Return (X, Y) of the center of cell containing provided text 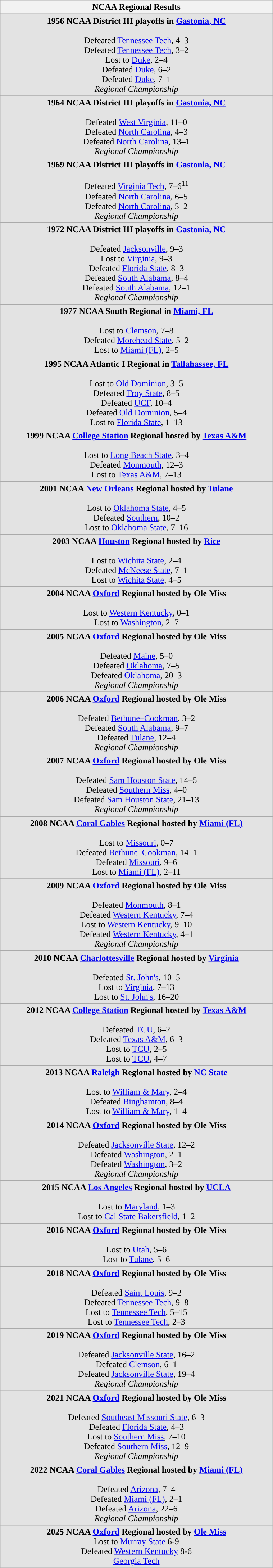
2016 NCAA Oxford Regional hosted by Ole Miss Lost to Utah, 5–6 Lost to Tulane, 5–6 (137, 1245)
2003 NCAA Houston Regional hosted by Rice Lost to Wichita State, 2–4 Defeated McNeese State, 7–1 Lost to Wichita State, 4–5 (137, 560)
2004 NCAA Oxford Regional hosted by Ole Miss Lost to Western Kentucky, 0–1 Lost to Washington, 2–7 (137, 608)
2006 NCAA Oxford Regional hosted by Ole Miss Defeated Bethune–Cookman, 3–2 Defeated South Alabama, 9–7 Defeated Tulane, 12–4 Regional Championship (137, 723)
1977 NCAA South Regional in Miami, FL Lost to Clemson, 7–8 Defeated Morehead State, 5–2 Lost to Miami (FL), 2–5 (137, 331)
2005 NCAA Oxford Regional hosted by Ole Miss Defeated Maine, 5–0 Defeated Oklahoma, 7–5 Defeated Oklahoma, 20–3 Regional Championship (137, 661)
2025 NCAA Oxford Regional hosted by Ole Miss Lost to Murray State 6-9 Defeated Western Kentucky 8-6Georgia Tech (137, 1546)
1999 NCAA College Station Regional hosted by Texas A&M Lost to Long Beach State, 3–4 Defeated Monmouth, 12–3 Lost to Texas A&M, 7–13 (137, 455)
2015 NCAA Los Angeles Regional hosted by UCLA Lost to Maryland, 1–3 Lost to Cal State Bakersfield, 1–2 (137, 1202)
NCAA Regional Results (137, 7)
2013 NCAA Raleigh Regional hosted by NC State Lost to William & Mary, 2–4 Defeated Binghamton, 8–4 Lost to William & Mary, 1–4 (137, 1092)
2001 NCAA New Orleans Regional hosted by Tulane Lost to Oklahoma State, 4–5 Defeated Southern, 10–2 Lost to Oklahoma State, 7–16 (137, 508)
2012 NCAA College Station Regional hosted by Texas A&M Defeated TCU, 6–2 Defeated Texas A&M, 6–3 Lost to TCU, 2–5 Lost to TCU, 4–7 (137, 1035)
2022 NCAA Coral Gables Regional hosted by Miami (FL) Defeated Arizona, 7–4 Defeated Miami (FL), 2–1 Defeated Arizona, 22–6 Regional Championship (137, 1494)
2010 NCAA Charlottesville Regional hosted by Virginia Defeated St. John's, 10–5 Lost to Virginia, 7–13 Lost to St. John's, 16–20 (137, 977)
